For the text-containing cell, return its midpoint in [x, y] coordinate format. 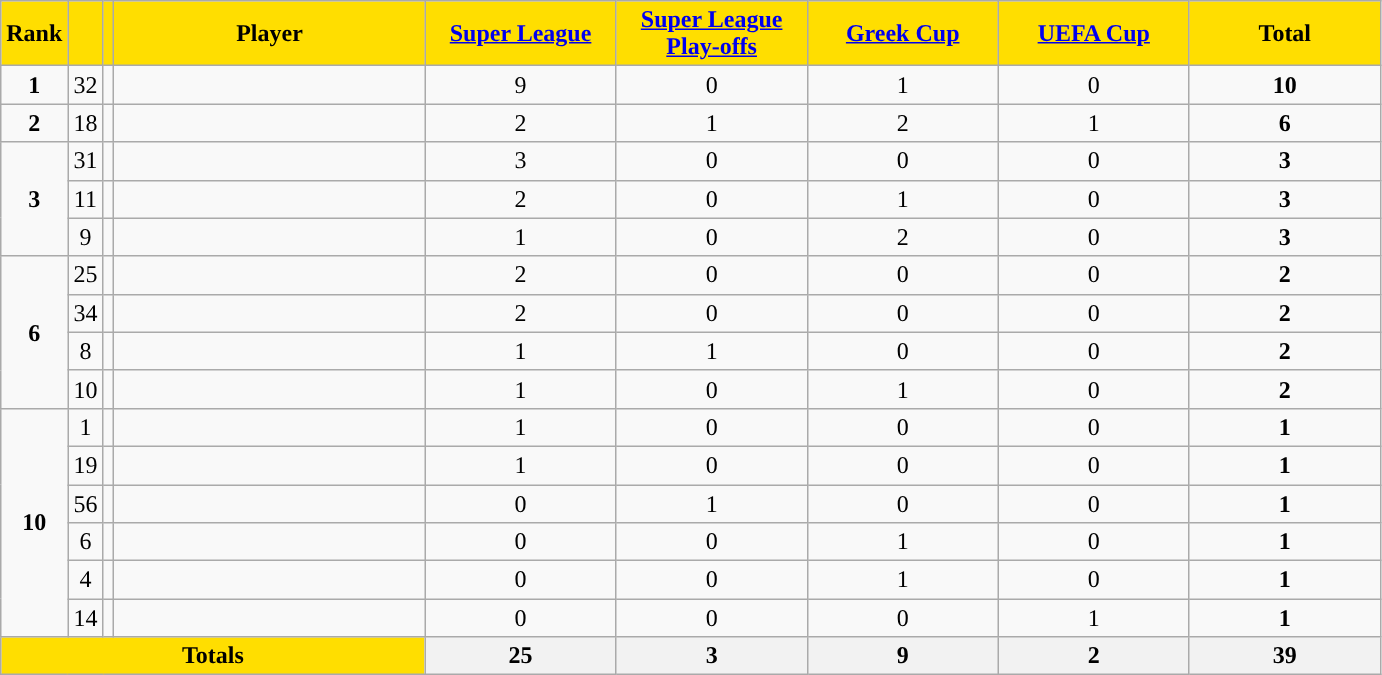
19 [86, 465]
Totals [213, 656]
Super League Play-offs [712, 34]
34 [86, 313]
31 [86, 161]
8 [86, 351]
14 [86, 618]
4 [86, 580]
32 [86, 85]
18 [86, 123]
Rank [34, 34]
Total [1284, 34]
UEFA Cup [1094, 34]
39 [1284, 656]
56 [86, 503]
Super League [520, 34]
Player [270, 34]
Greek Cup [902, 34]
11 [86, 199]
